Capture the cell that displays the provided text and extract its (x, y) central coordinate. 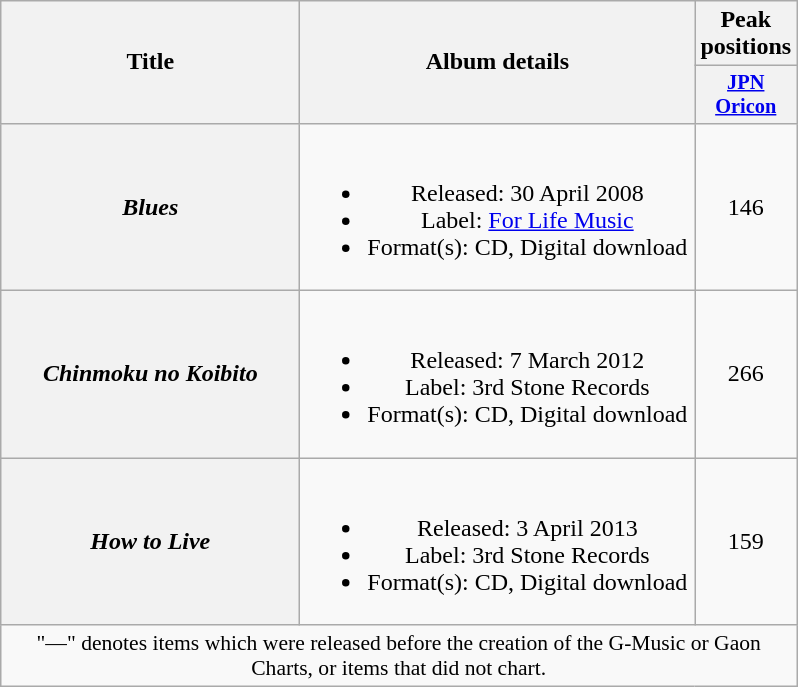
Blues (150, 206)
Album details (498, 62)
"—" denotes items which were released before the creation of the G-Music or Gaon Charts, or items that did not chart. (399, 656)
Peak positions (746, 34)
Released: 7 March 2012Label: 3rd Stone RecordsFormat(s): CD, Digital download (498, 374)
How to Live (150, 542)
Title (150, 62)
266 (746, 374)
Released: 3 April 2013Label: 3rd Stone RecordsFormat(s): CD, Digital download (498, 542)
Released: 30 April 2008Label: For Life MusicFormat(s): CD, Digital download (498, 206)
146 (746, 206)
159 (746, 542)
JPNOricon (746, 95)
Chinmoku no Koibito (150, 374)
